Search for the cell housing the specified text and yield its (X, Y) center coordinate. 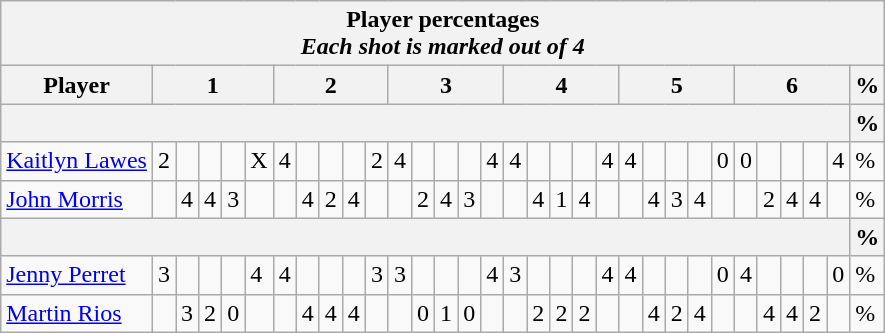
6 (792, 85)
Jenny Perret (77, 275)
X (259, 161)
Player (77, 85)
5 (676, 85)
Player percentages Each shot is marked out of 4 (443, 34)
John Morris (77, 199)
Kaitlyn Lawes (77, 161)
Martin Rios (77, 313)
